Detect which cell encompasses the target text, then output its [X, Y] center coordinate. 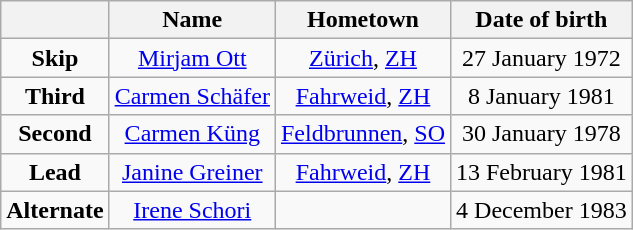
Third [55, 96]
Irene Schori [192, 210]
30 January 1978 [541, 134]
8 January 1981 [541, 96]
4 December 1983 [541, 210]
Zürich, ZH [362, 58]
Janine Greiner [192, 172]
Name [192, 20]
13 February 1981 [541, 172]
Lead [55, 172]
Carmen Küng [192, 134]
Alternate [55, 210]
Mirjam Ott [192, 58]
Carmen Schäfer [192, 96]
Skip [55, 58]
Hometown [362, 20]
Date of birth [541, 20]
Feldbrunnen, SO [362, 134]
Second [55, 134]
27 January 1972 [541, 58]
